Return (x, y) of the center of cell containing provided text 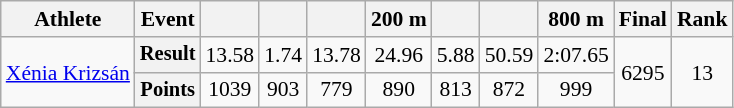
13.78 (336, 55)
13 (702, 72)
Rank (702, 19)
872 (510, 90)
Result (168, 55)
Final (643, 19)
999 (576, 90)
1039 (230, 90)
813 (456, 90)
50.59 (510, 55)
Athlete (68, 19)
779 (336, 90)
903 (283, 90)
24.96 (399, 55)
890 (399, 90)
13.58 (230, 55)
200 m (399, 19)
2:07.65 (576, 55)
Points (168, 90)
Event (168, 19)
1.74 (283, 55)
6295 (643, 72)
5.88 (456, 55)
Xénia Krizsán (68, 72)
800 m (576, 19)
